Identify which cell holds the provided text, then report its [x, y] central coordinate. 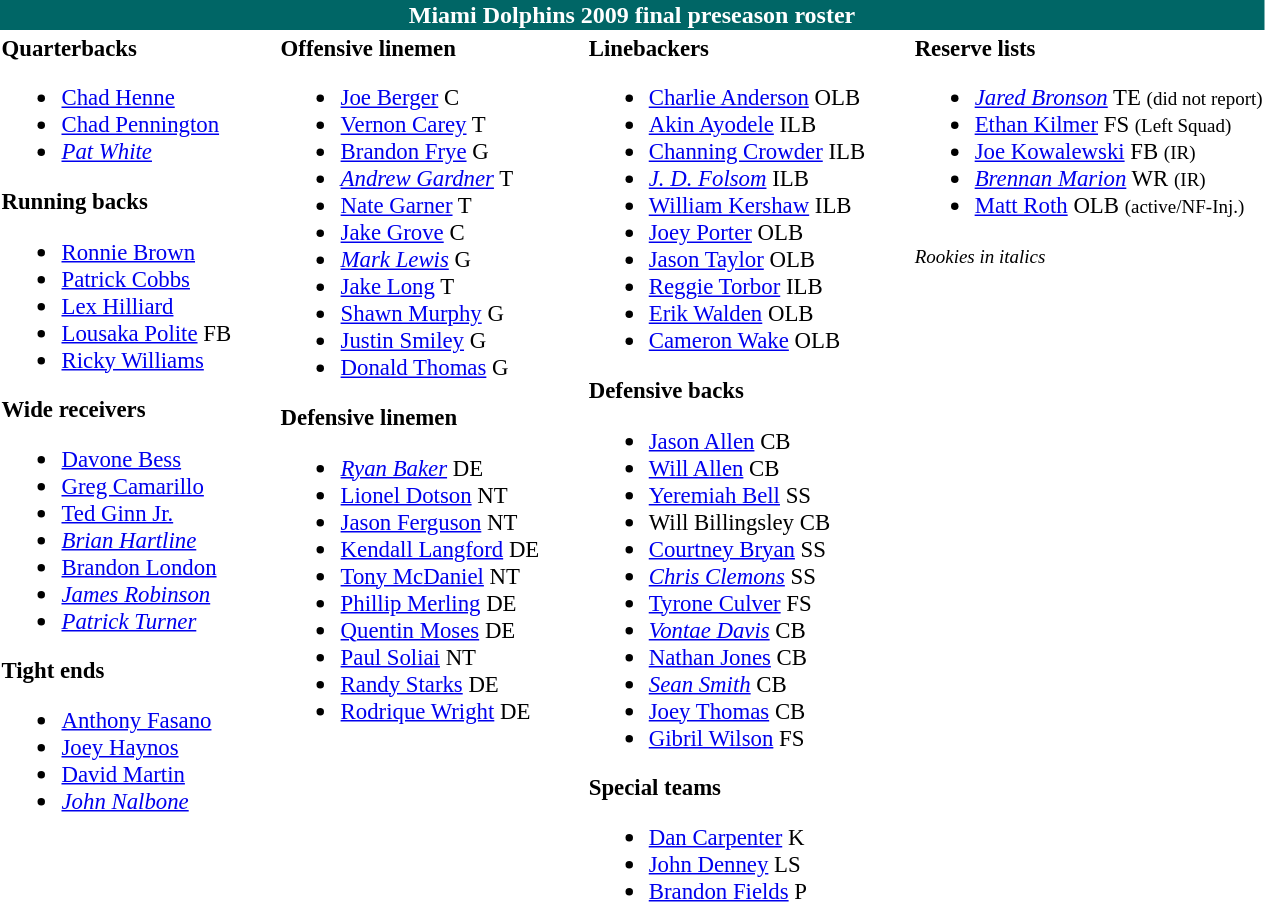
Miami Dolphins 2009 final preseason roster [632, 15]
